Determine the [x, y] coordinate at the center of the cell enclosing the given text.  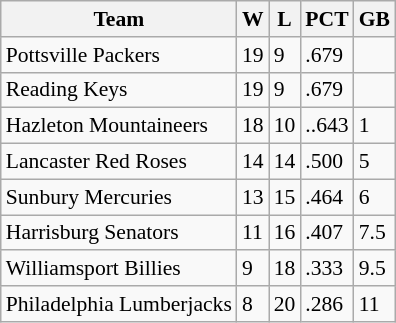
.464 [326, 197]
Philadelphia Lumberjacks [119, 304]
7.5 [374, 233]
.333 [326, 269]
..643 [326, 126]
Team [119, 19]
15 [285, 197]
Lancaster Red Roses [119, 162]
.500 [326, 162]
16 [285, 233]
Williamsport Billies [119, 269]
W [253, 19]
9.5 [374, 269]
13 [253, 197]
.407 [326, 233]
PCT [326, 19]
L [285, 19]
20 [285, 304]
Harrisburg Senators [119, 233]
8 [253, 304]
GB [374, 19]
.286 [326, 304]
1 [374, 126]
Sunbury Mercuries [119, 197]
5 [374, 162]
6 [374, 197]
Pottsville Packers [119, 55]
Hazleton Mountaineers [119, 126]
10 [285, 126]
Reading Keys [119, 90]
